Search for the cell housing the specified text and yield its (X, Y) center coordinate. 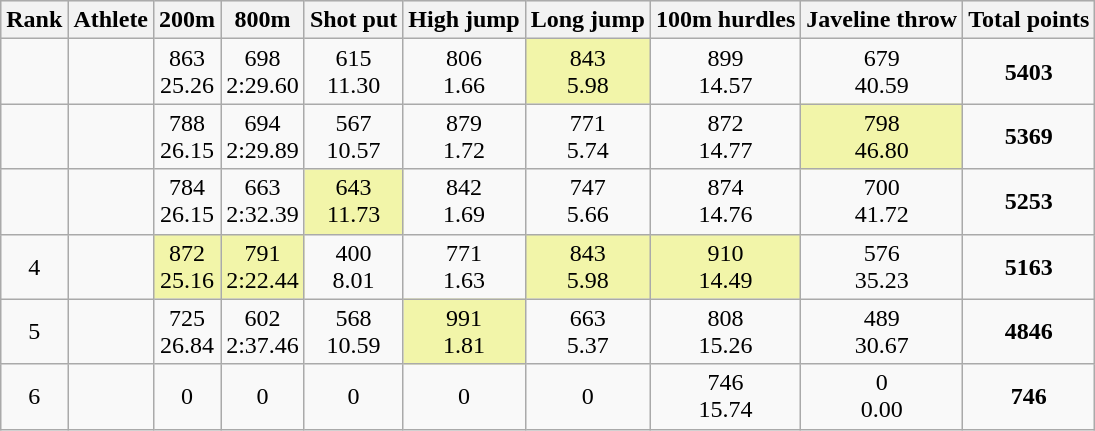
87225.16 (188, 266)
56710.57 (353, 136)
56810.59 (353, 332)
Athlete (111, 20)
Shot put (353, 20)
Rank (34, 20)
48930.67 (882, 332)
High jump (464, 20)
Total points (1029, 20)
800m (263, 20)
5253 (1029, 202)
5163 (1029, 266)
4846 (1029, 332)
7711.63 (464, 266)
Javeline throw (882, 20)
6635.37 (588, 332)
8791.72 (464, 136)
9911.81 (464, 332)
79846.80 (882, 136)
5369 (1029, 136)
8421.69 (464, 202)
7475.66 (588, 202)
Long jump (588, 20)
746 (1029, 396)
78826.15 (188, 136)
7912:22.44 (263, 266)
87414.76 (725, 202)
72526.84 (188, 332)
4 (34, 266)
8061.66 (464, 72)
78426.15 (188, 202)
6 (34, 396)
6632:32.39 (263, 202)
00.00 (882, 396)
200m (188, 20)
57635.23 (882, 266)
4008.01 (353, 266)
87214.77 (725, 136)
64311.73 (353, 202)
91014.49 (725, 266)
70041.72 (882, 202)
89914.57 (725, 72)
6982:29.60 (263, 72)
86325.26 (188, 72)
61511.30 (353, 72)
100m hurdles (725, 20)
6022:37.46 (263, 332)
74615.74 (725, 396)
67940.59 (882, 72)
80815.26 (725, 332)
6942:29.89 (263, 136)
5403 (1029, 72)
7715.74 (588, 136)
5 (34, 332)
